For the text-containing cell, return its midpoint in [x, y] coordinate format. 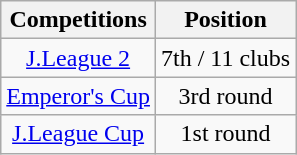
7th / 11 clubs [225, 58]
Emperor's Cup [78, 96]
J.League Cup [78, 134]
Position [225, 20]
1st round [225, 134]
J.League 2 [78, 58]
Competitions [78, 20]
3rd round [225, 96]
